Search for the cell housing the specified text and yield its [X, Y] center coordinate. 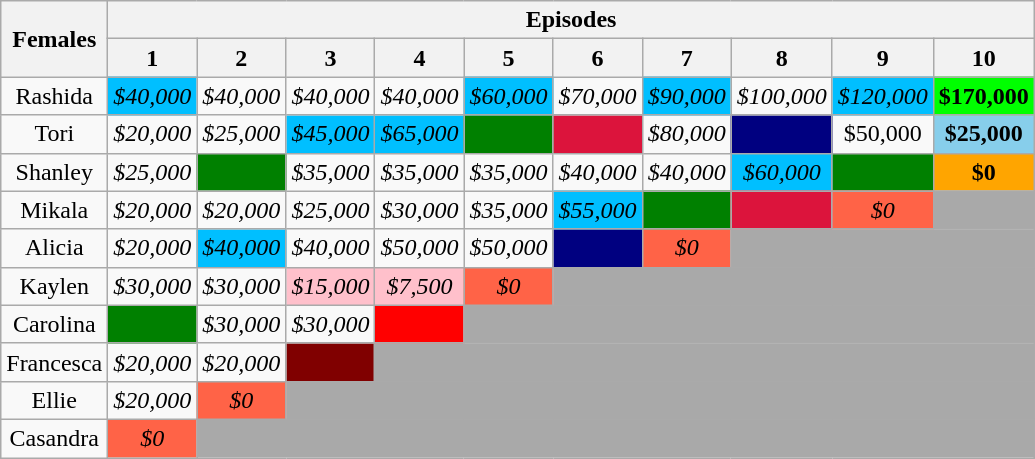
Episodes [572, 20]
$65,000 [420, 134]
$80,000 [686, 134]
2 [242, 58]
$45,000 [330, 134]
Tori [54, 134]
Rashida [54, 96]
7 [686, 58]
5 [508, 58]
$120,000 [882, 96]
Females [54, 39]
$55,000 [598, 210]
Shanley [54, 172]
Carolina [54, 324]
4 [420, 58]
Mikala [54, 210]
3 [330, 58]
Francesca [54, 362]
$7,500 [420, 286]
$170,000 [984, 96]
Alicia [54, 248]
$70,000 [598, 96]
$100,000 [782, 96]
Kaylen [54, 286]
Ellie [54, 400]
10 [984, 58]
$15,000 [330, 286]
$90,000 [686, 96]
9 [882, 58]
6 [598, 58]
Casandra [54, 438]
1 [152, 58]
8 [782, 58]
